Detect which cell encompasses the target text, then output its (X, Y) center coordinate. 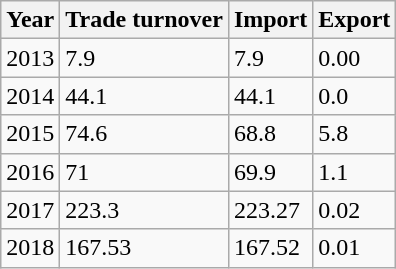
167.52 (270, 248)
68.8 (270, 134)
2015 (30, 134)
167.53 (144, 248)
223.3 (144, 210)
223.27 (270, 210)
0.02 (354, 210)
74.6 (144, 134)
0.00 (354, 58)
0.01 (354, 248)
2014 (30, 96)
2017 (30, 210)
2016 (30, 172)
Export (354, 20)
Import (270, 20)
69.9 (270, 172)
2018 (30, 248)
0.0 (354, 96)
5.8 (354, 134)
71 (144, 172)
2013 (30, 58)
Year (30, 20)
1.1 (354, 172)
Trade turnover (144, 20)
